Determine the (x, y) coordinate at the center of the cell enclosing the given text.  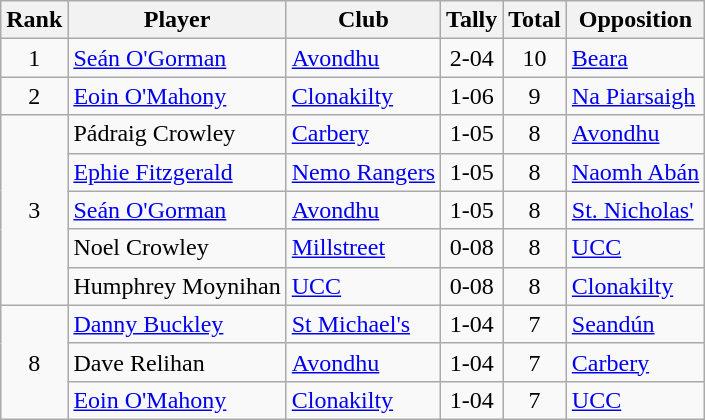
Dave Relihan (177, 362)
Naomh Abán (635, 172)
Seandún (635, 324)
Pádraig Crowley (177, 134)
Nemo Rangers (363, 172)
1 (34, 58)
3 (34, 210)
Total (535, 20)
Millstreet (363, 248)
Danny Buckley (177, 324)
St. Nicholas' (635, 210)
1-06 (472, 96)
Rank (34, 20)
Beara (635, 58)
Na Piarsaigh (635, 96)
2-04 (472, 58)
Tally (472, 20)
10 (535, 58)
St Michael's (363, 324)
2 (34, 96)
9 (535, 96)
Noel Crowley (177, 248)
Opposition (635, 20)
Humphrey Moynihan (177, 286)
Ephie Fitzgerald (177, 172)
Player (177, 20)
Club (363, 20)
